Return [x, y] of the center of cell containing provided text 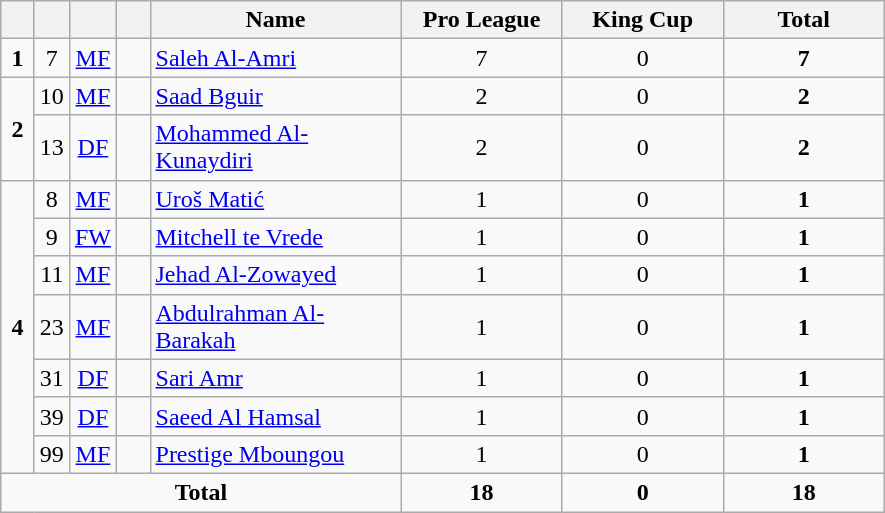
FW [92, 237]
11 [52, 275]
23 [52, 326]
9 [52, 237]
13 [52, 148]
Saleh Al-Amri [276, 58]
Prestige Mboungou [276, 454]
4 [18, 326]
39 [52, 416]
99 [52, 454]
Pro League [482, 20]
31 [52, 378]
Mohammed Al-Kunaydiri [276, 148]
8 [52, 199]
10 [52, 96]
Uroš Matić [276, 199]
Abdulrahman Al-Barakah [276, 326]
Saad Bguir [276, 96]
Name [276, 20]
King Cup [642, 20]
Jehad Al-Zowayed [276, 275]
Saeed Al Hamsal [276, 416]
Mitchell te Vrede [276, 237]
Sari Amr [276, 378]
